Return (x, y) of the center of cell containing provided text 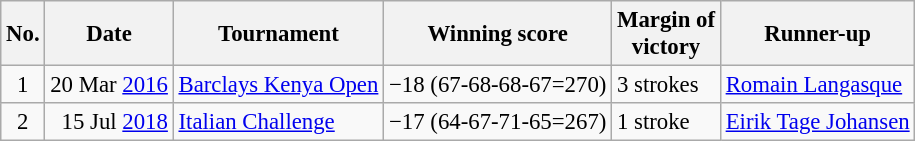
20 Mar 2016 (109, 85)
15 Jul 2018 (109, 122)
1 (23, 85)
Runner-up (818, 34)
Italian Challenge (278, 122)
−17 (64-67-71-65=267) (498, 122)
Date (109, 34)
2 (23, 122)
Margin ofvictory (666, 34)
Eirik Tage Johansen (818, 122)
Romain Langasque (818, 85)
3 strokes (666, 85)
1 stroke (666, 122)
Winning score (498, 34)
Tournament (278, 34)
Barclays Kenya Open (278, 85)
No. (23, 34)
−18 (67-68-68-67=270) (498, 85)
